Scan for the cell matching the given text and deliver its (X, Y) coordinate at center. 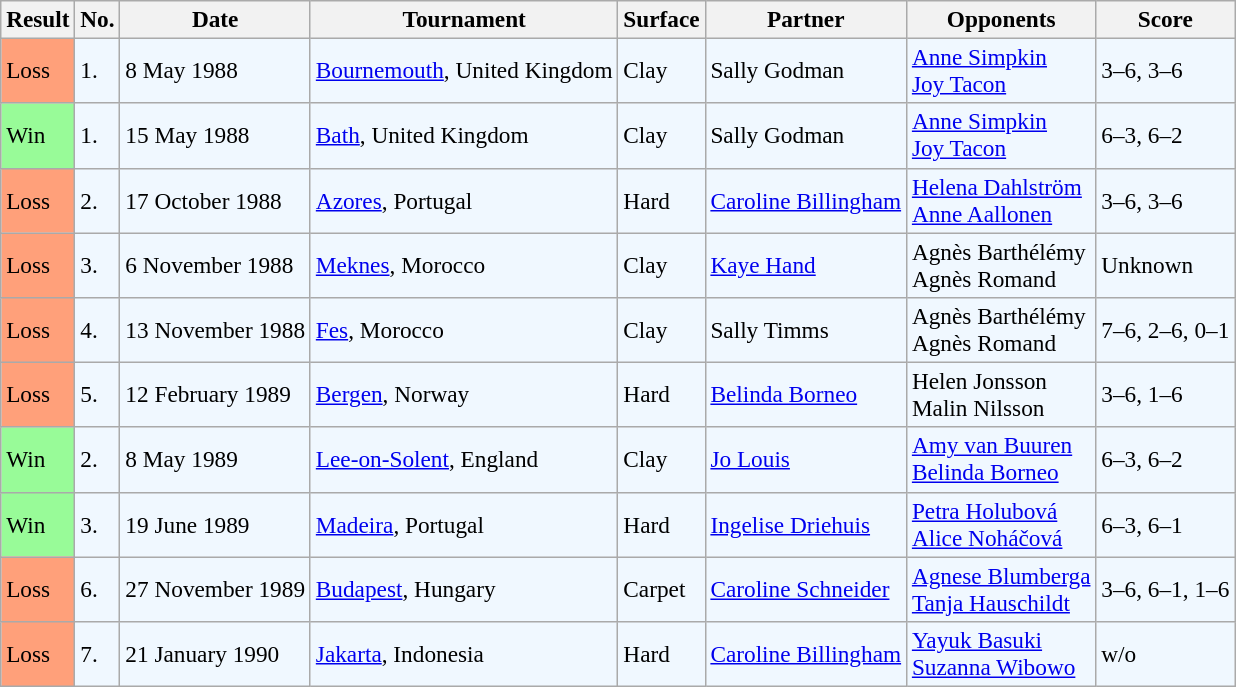
3–6, 1–6 (1166, 394)
15 May 1988 (215, 136)
Helen Jonsson Malin Nilsson (1000, 394)
6. (98, 588)
4. (98, 330)
Ingelise Driehuis (806, 524)
27 November 1989 (215, 588)
8 May 1989 (215, 460)
Bournemouth, United Kingdom (464, 70)
17 October 1988 (215, 200)
Unknown (1166, 264)
Caroline Schneider (806, 588)
Agnese Blumberga Tanja Hauschildt (1000, 588)
No. (98, 19)
7–6, 2–6, 0–1 (1166, 330)
Score (1166, 19)
Belinda Borneo (806, 394)
Lee-on-Solent, England (464, 460)
Bergen, Norway (464, 394)
Petra Holubová Alice Noháčová (1000, 524)
Jo Louis (806, 460)
Partner (806, 19)
Tournament (464, 19)
Result (38, 19)
8 May 1988 (215, 70)
Kaye Hand (806, 264)
Opponents (1000, 19)
Yayuk Basuki Suzanna Wibowo (1000, 654)
13 November 1988 (215, 330)
Jakarta, Indonesia (464, 654)
Sally Timms (806, 330)
5. (98, 394)
6–3, 6–1 (1166, 524)
w/o (1166, 654)
Helena Dahlström Anne Aallonen (1000, 200)
Amy van Buuren Belinda Borneo (1000, 460)
3–6, 6–1, 1–6 (1166, 588)
6 November 1988 (215, 264)
Azores, Portugal (464, 200)
Carpet (662, 588)
7. (98, 654)
19 June 1989 (215, 524)
21 January 1990 (215, 654)
Fes, Morocco (464, 330)
Surface (662, 19)
Budapest, Hungary (464, 588)
Madeira, Portugal (464, 524)
Date (215, 19)
Bath, United Kingdom (464, 136)
Meknes, Morocco (464, 264)
12 February 1989 (215, 394)
